Find where the given text appears and provide that cell's center as (X, Y) coordinate. 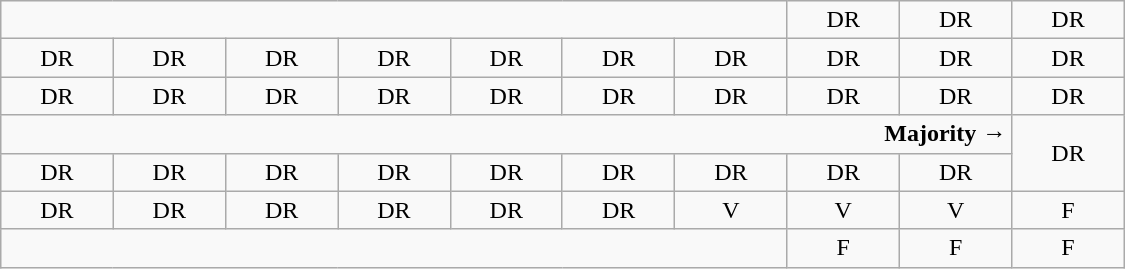
Majority → (506, 134)
